Determine the (X, Y) coordinate at the center of the cell enclosing the given text.  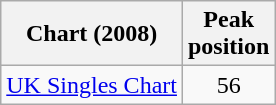
Chart (2008) (92, 34)
UK Singles Chart (92, 85)
56 (228, 85)
Peakposition (228, 34)
